Detect which cell encompasses the target text, then output its [X, Y] center coordinate. 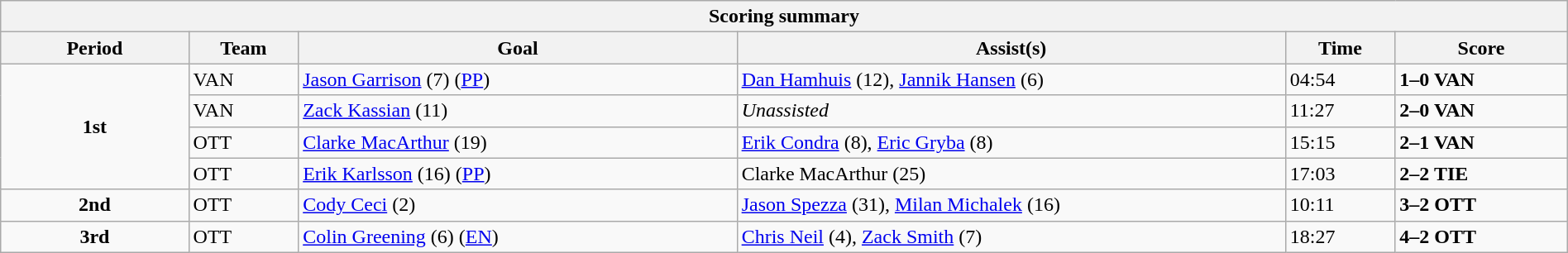
10:11 [1340, 205]
Assist(s) [1011, 48]
Jason Spezza (31), Milan Michalek (16) [1011, 205]
2nd [94, 205]
Score [1481, 48]
2–2 TIE [1481, 174]
Goal [518, 48]
04:54 [1340, 79]
3–2 OTT [1481, 205]
18:27 [1340, 236]
Zack Kassian (11) [518, 111]
Dan Hamhuis (12), Jannik Hansen (6) [1011, 79]
3rd [94, 236]
4–2 OTT [1481, 236]
Erik Karlsson (16) (PP) [518, 174]
Colin Greening (6) (EN) [518, 236]
Chris Neil (4), Zack Smith (7) [1011, 236]
2–0 VAN [1481, 111]
Period [94, 48]
Clarke MacArthur (19) [518, 142]
Time [1340, 48]
15:15 [1340, 142]
11:27 [1340, 111]
Scoring summary [784, 17]
1–0 VAN [1481, 79]
1st [94, 126]
Erik Condra (8), Eric Gryba (8) [1011, 142]
Cody Ceci (2) [518, 205]
2–1 VAN [1481, 142]
Team [243, 48]
Jason Garrison (7) (PP) [518, 79]
17:03 [1340, 174]
Clarke MacArthur (25) [1011, 174]
Unassisted [1011, 111]
